Provide the [x, y] coordinate of the cell's center where the given text is located.  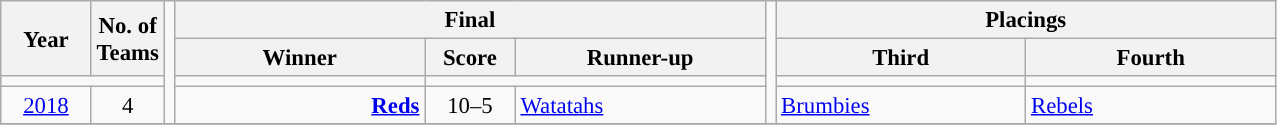
Year [46, 38]
Placings [1026, 20]
Watatahs [640, 106]
4 [128, 106]
Final [470, 20]
Winner [300, 58]
Rebels [1151, 106]
Brumbies [901, 106]
Score [470, 58]
Runner-up [640, 58]
Fourth [1151, 58]
Third [901, 58]
No. of Teams [128, 38]
10–5 [470, 106]
Reds [300, 106]
2018 [46, 106]
